Search for the cell housing the specified text and yield its [x, y] center coordinate. 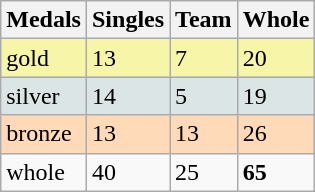
Singles [128, 20]
65 [276, 172]
14 [128, 96]
19 [276, 96]
26 [276, 134]
5 [204, 96]
Team [204, 20]
20 [276, 58]
40 [128, 172]
Whole [276, 20]
whole [44, 172]
gold [44, 58]
silver [44, 96]
7 [204, 58]
25 [204, 172]
bronze [44, 134]
Medals [44, 20]
